Provide the (x, y) coordinate of the cell's center where the given text is located.  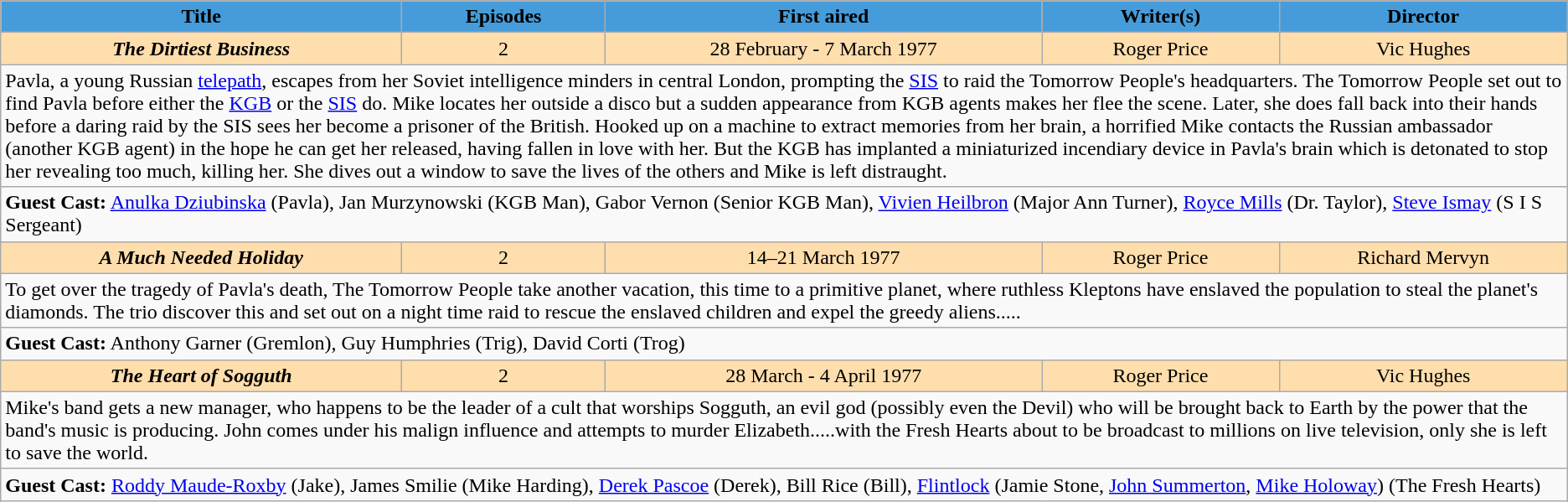
Title (201, 17)
A Much Needed Holiday (201, 257)
28 March - 4 April 1977 (824, 375)
The Heart of Sogguth (201, 375)
Director (1423, 17)
14–21 March 1977 (824, 257)
Writer(s) (1161, 17)
Episodes (504, 17)
28 February - 7 March 1977 (824, 49)
Guest Cast: Anthony Garner (Gremlon), Guy Humphries (Trig), David Corti (Trog) (784, 344)
The Dirtiest Business (201, 49)
Richard Mervyn (1423, 257)
First aired (824, 17)
